Provide the [X, Y] coordinate of the cell's center where the given text is located.  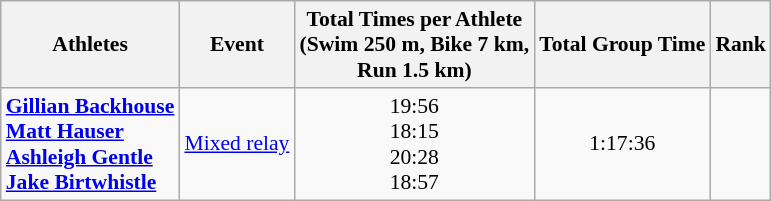
Rank [740, 44]
19:5618:1520:2818:57 [414, 144]
Total Times per Athlete(Swim 250 m, Bike 7 km, Run 1.5 km) [414, 44]
Total Group Time [622, 44]
Gillian Backhouse Matt Hauser Ashleigh Gentle Jake Birtwhistle [90, 144]
1:17:36 [622, 144]
Athletes [90, 44]
Event [236, 44]
Mixed relay [236, 144]
